Provide the (x, y) coordinate of the cell's center where the given text is located.  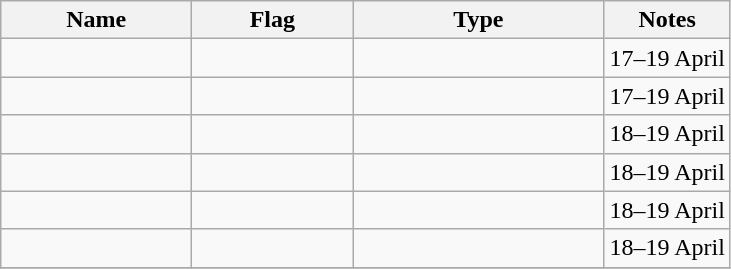
Type (478, 20)
Notes (667, 20)
Name (96, 20)
Flag (272, 20)
